Scan for the cell matching the given text and deliver its [x, y] coordinate at center. 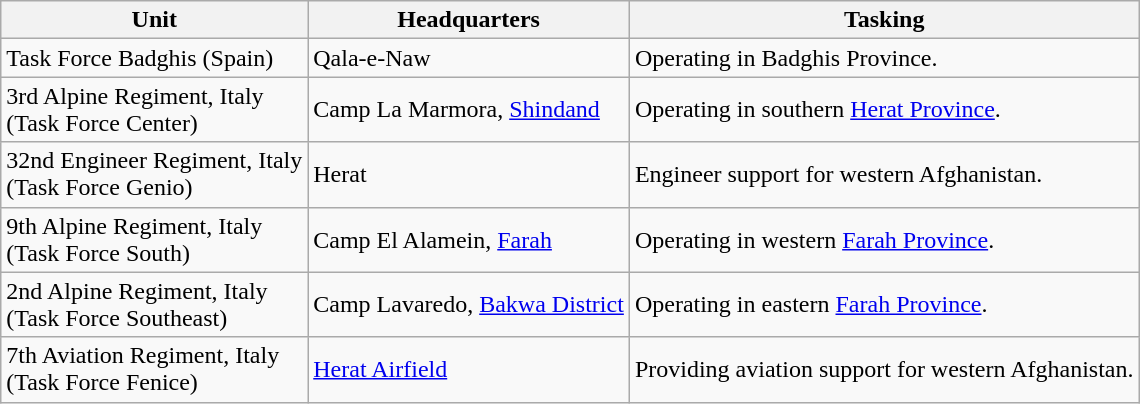
Engineer support for western Afghanistan. [884, 174]
9th Alpine Regiment, Italy (Task Force South) [154, 240]
Qala-e-Naw [469, 58]
Operating in western Farah Province. [884, 240]
Tasking [884, 20]
Task Force Badghis (Spain) [154, 58]
3rd Alpine Regiment, Italy (Task Force Center) [154, 110]
Camp Lavaredo, Bakwa District [469, 304]
Herat Airfield [469, 370]
2nd Alpine Regiment, Italy (Task Force Southeast) [154, 304]
Operating in southern Herat Province. [884, 110]
32nd Engineer Regiment, Italy (Task Force Genio) [154, 174]
Providing aviation support for western Afghanistan. [884, 370]
Camp El Alamein, Farah [469, 240]
Herat [469, 174]
Headquarters [469, 20]
Operating in Badghis Province. [884, 58]
Operating in eastern Farah Province. [884, 304]
Unit [154, 20]
Camp La Marmora, Shindand [469, 110]
7th Aviation Regiment, Italy (Task Force Fenice) [154, 370]
